Output the (X, Y) coordinate of the center of the cell containing the given text.  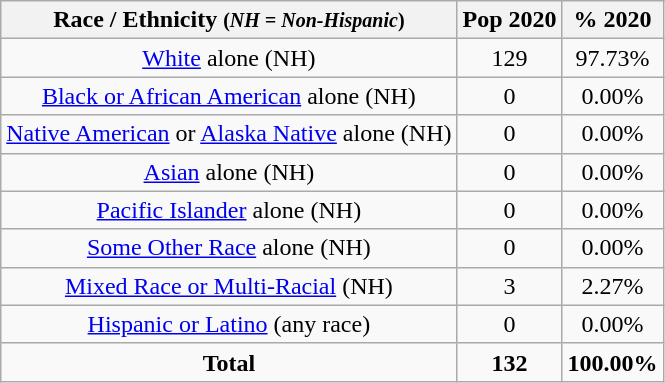
2.27% (612, 286)
Black or African American alone (NH) (229, 96)
Race / Ethnicity (NH = Non-Hispanic) (229, 20)
129 (510, 58)
Pop 2020 (510, 20)
White alone (NH) (229, 58)
Pacific Islander alone (NH) (229, 210)
Native American or Alaska Native alone (NH) (229, 134)
% 2020 (612, 20)
Asian alone (NH) (229, 172)
3 (510, 286)
Some Other Race alone (NH) (229, 248)
97.73% (612, 58)
Mixed Race or Multi-Racial (NH) (229, 286)
Total (229, 362)
100.00% (612, 362)
132 (510, 362)
Hispanic or Latino (any race) (229, 324)
